Identify which cell holds the provided text, then report its [X, Y] central coordinate. 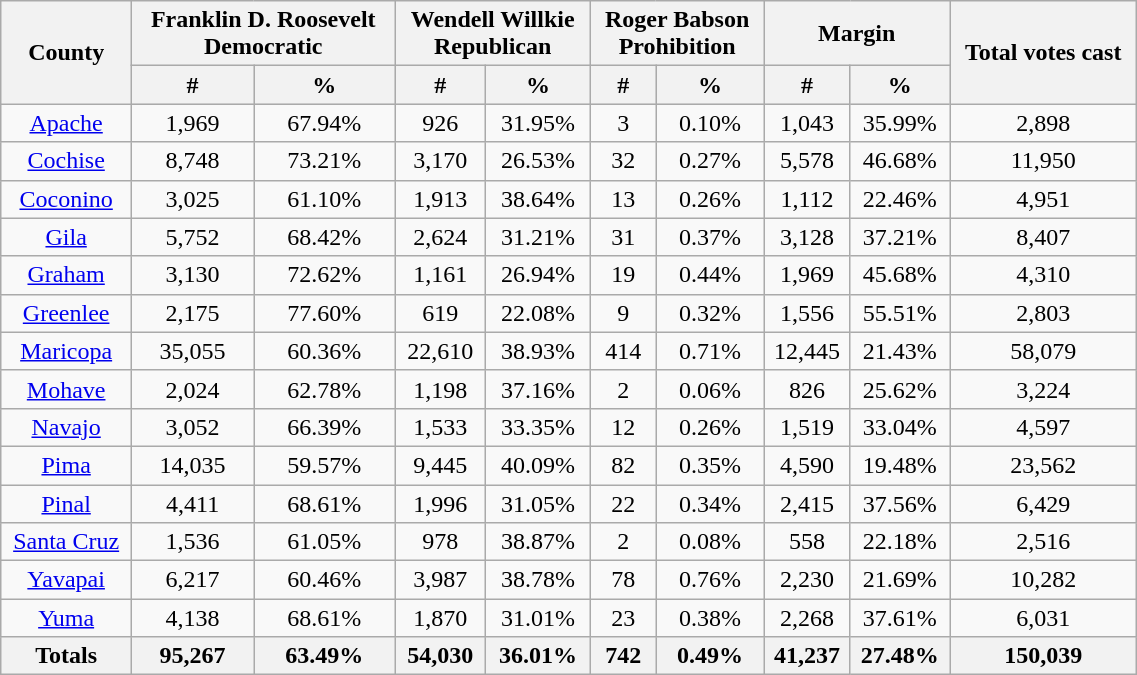
1,519 [807, 427]
33.04% [900, 427]
26.53% [538, 161]
2,230 [807, 580]
6,031 [1044, 618]
3,987 [440, 580]
23 [623, 618]
10,282 [1044, 580]
1,913 [440, 199]
Franklin D. RooseveltDemocratic [264, 34]
3,130 [193, 275]
37.56% [900, 503]
1,870 [440, 618]
0.37% [710, 237]
37.21% [900, 237]
2,803 [1044, 313]
60.46% [324, 580]
2,898 [1044, 123]
0.44% [710, 275]
Navajo [66, 427]
54,030 [440, 656]
38.93% [538, 351]
35,055 [193, 351]
1,533 [440, 427]
150,039 [1044, 656]
19.48% [900, 465]
4,951 [1044, 199]
73.21% [324, 161]
26.94% [538, 275]
0.71% [710, 351]
Maricopa [66, 351]
Roger BabsonProhibition [677, 34]
4,590 [807, 465]
23,562 [1044, 465]
Yavapai [66, 580]
72.62% [324, 275]
6,217 [193, 580]
9 [623, 313]
77.60% [324, 313]
0.76% [710, 580]
414 [623, 351]
Margin [857, 34]
0.08% [710, 542]
Wendell WillkieRepublican [492, 34]
Apache [66, 123]
27.48% [900, 656]
19 [623, 275]
0.34% [710, 503]
31.95% [538, 123]
63.49% [324, 656]
67.94% [324, 123]
2,024 [193, 389]
3,052 [193, 427]
Yuma [66, 618]
4,411 [193, 503]
22 [623, 503]
8,407 [1044, 237]
40.09% [538, 465]
Cochise [66, 161]
31.01% [538, 618]
Coconino [66, 199]
60.36% [324, 351]
0.49% [710, 656]
2,415 [807, 503]
35.99% [900, 123]
2,624 [440, 237]
61.10% [324, 199]
25.62% [900, 389]
Totals [66, 656]
5,578 [807, 161]
826 [807, 389]
66.39% [324, 427]
3,025 [193, 199]
31.05% [538, 503]
9,445 [440, 465]
Pima [66, 465]
46.68% [900, 161]
Mohave [66, 389]
Pinal [66, 503]
36.01% [538, 656]
926 [440, 123]
4,310 [1044, 275]
3,128 [807, 237]
3,170 [440, 161]
41,237 [807, 656]
0.10% [710, 123]
1,996 [440, 503]
31 [623, 237]
22.08% [538, 313]
82 [623, 465]
Total votes cast [1044, 52]
Greenlee [66, 313]
978 [440, 542]
558 [807, 542]
32 [623, 161]
68.42% [324, 237]
14,035 [193, 465]
619 [440, 313]
33.35% [538, 427]
21.69% [900, 580]
County [66, 52]
38.78% [538, 580]
0.32% [710, 313]
95,267 [193, 656]
12,445 [807, 351]
Graham [66, 275]
1,198 [440, 389]
12 [623, 427]
58,079 [1044, 351]
4,597 [1044, 427]
3,224 [1044, 389]
31.21% [538, 237]
0.27% [710, 161]
22,610 [440, 351]
22.18% [900, 542]
742 [623, 656]
Santa Cruz [66, 542]
62.78% [324, 389]
2,268 [807, 618]
37.61% [900, 618]
0.35% [710, 465]
1,161 [440, 275]
22.46% [900, 199]
11,950 [1044, 161]
Gila [66, 237]
6,429 [1044, 503]
38.87% [538, 542]
3 [623, 123]
1,112 [807, 199]
1,556 [807, 313]
2,516 [1044, 542]
1,536 [193, 542]
1,043 [807, 123]
8,748 [193, 161]
61.05% [324, 542]
5,752 [193, 237]
0.06% [710, 389]
0.38% [710, 618]
59.57% [324, 465]
21.43% [900, 351]
38.64% [538, 199]
78 [623, 580]
55.51% [900, 313]
13 [623, 199]
4,138 [193, 618]
37.16% [538, 389]
2,175 [193, 313]
45.68% [900, 275]
